Provide the [x, y] coordinate of the cell's center where the given text is located.  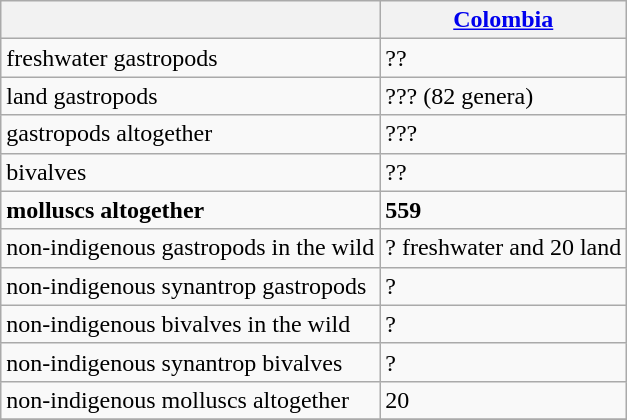
??? (82 genera) [504, 96]
land gastropods [190, 96]
??? [504, 134]
freshwater gastropods [190, 58]
non-indigenous molluscs altogether [190, 400]
Colombia [504, 20]
non-indigenous bivalves in the wild [190, 324]
20 [504, 400]
gastropods altogether [190, 134]
non-indigenous synantrop gastropods [190, 286]
? freshwater and 20 land [504, 248]
non-indigenous gastropods in the wild [190, 248]
non-indigenous synantrop bivalves [190, 362]
molluscs altogether [190, 210]
559 [504, 210]
bivalves [190, 172]
